Return the (x, y) coordinate for the center point of the cell that contains the specified text.  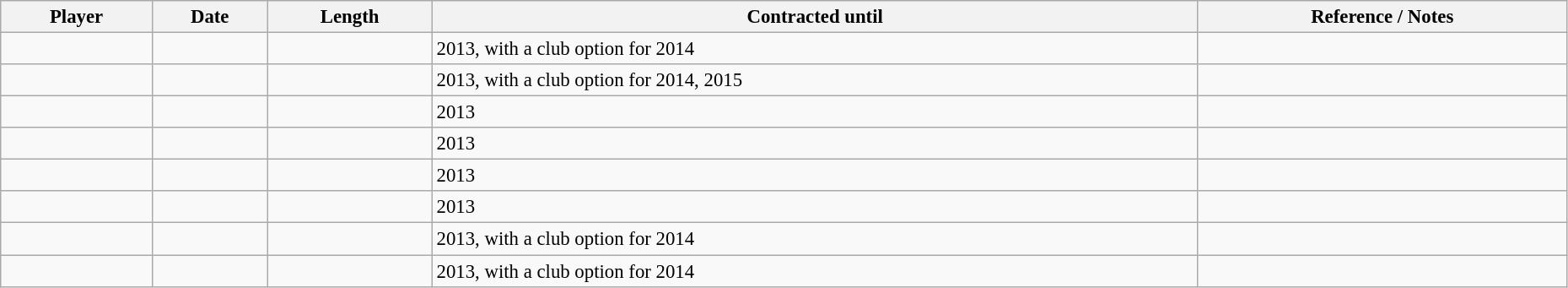
Player (77, 17)
Contracted until (815, 17)
Date (209, 17)
Length (349, 17)
Reference / Notes (1382, 17)
2013, with a club option for 2014, 2015 (815, 80)
